Return the (X, Y) coordinate for the center point of the cell that contains the specified text.  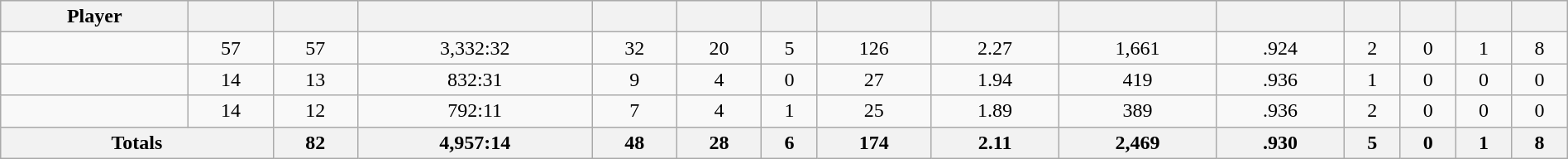
9 (634, 79)
48 (634, 142)
174 (873, 142)
126 (873, 48)
6 (789, 142)
2.11 (996, 142)
7 (634, 111)
.924 (1280, 48)
25 (873, 111)
419 (1138, 79)
1.89 (996, 111)
20 (719, 48)
27 (873, 79)
12 (315, 111)
2.27 (996, 48)
2,469 (1138, 142)
792:11 (475, 111)
4,957:14 (475, 142)
Player (94, 17)
32 (634, 48)
832:31 (475, 79)
28 (719, 142)
Totals (137, 142)
82 (315, 142)
3,332:32 (475, 48)
.930 (1280, 142)
1,661 (1138, 48)
389 (1138, 111)
13 (315, 79)
1.94 (996, 79)
